Pinpoint the cell where the given text exists, returning its [x, y] midpoint coordinate. 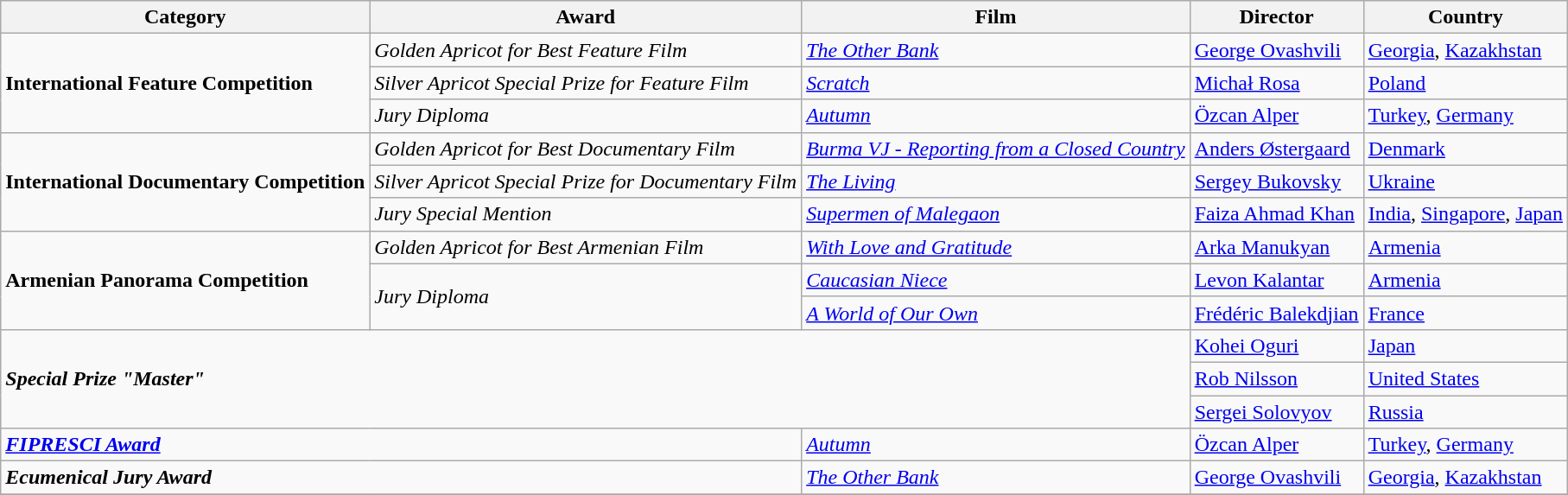
Michał Rosa [1277, 83]
A World of Our Own [995, 313]
Silver Apricot Special Prize for Feature Film [586, 83]
Levon Kalantar [1277, 280]
Arka Manukyan [1277, 247]
Armenian Panorama Competition [185, 280]
Russia [1465, 412]
United States [1465, 378]
FIPRESCI Award [401, 445]
Award [586, 17]
Ukraine [1465, 181]
Sergei Solovyov [1277, 412]
Faiza Ahmad Khan [1277, 214]
Denmark [1465, 149]
Sergey Bukovsky [1277, 181]
Category [185, 17]
India, Singapore, Japan [1465, 214]
Director [1277, 17]
The Living [995, 181]
Ecumenical Jury Award [401, 478]
Kohei Oguri [1277, 346]
Poland [1465, 83]
Frédéric Balekdjian [1277, 313]
Film [995, 17]
Burma VJ - Reporting from a Closed Country [995, 149]
Anders Østergaard [1277, 149]
Supermen of Malegaon [995, 214]
Golden Apricot for Best Feature Film [586, 50]
Jury Special Mention [586, 214]
Silver Apricot Special Prize for Documentary Film [586, 181]
Rob Nilsson [1277, 378]
Japan [1465, 346]
With Love and Gratitude [995, 247]
International Documentary Competition [185, 181]
Scratch [995, 83]
Country [1465, 17]
Special Prize "Master" [595, 378]
France [1465, 313]
Caucasian Niece [995, 280]
International Feature Competition [185, 83]
Golden Apricot for Best Armenian Film [586, 247]
Golden Apricot for Best Documentary Film [586, 149]
